Find where the given text appears and provide that cell's center as (X, Y) coordinate. 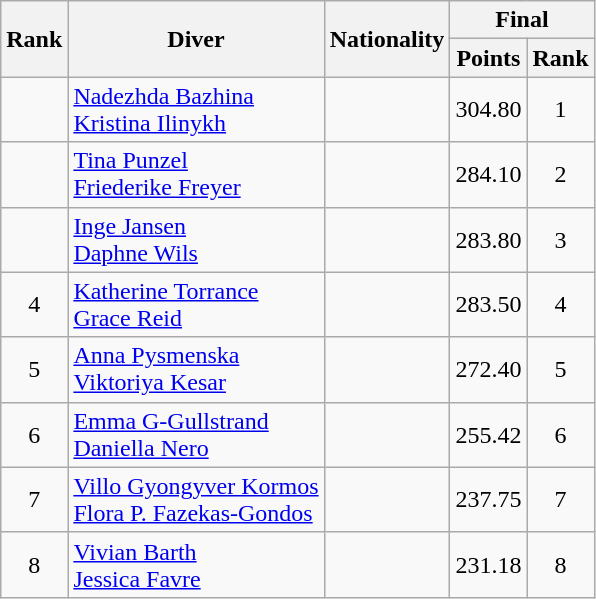
Katherine Torrance Grace Reid (196, 304)
1 (560, 110)
255.42 (488, 434)
231.18 (488, 564)
Points (488, 58)
Nadezhda Bazhina Kristina Ilinykh (196, 110)
284.10 (488, 174)
Nationality (387, 39)
Inge Jansen Daphne Wils (196, 240)
Villo Gyongyver Kormos Flora P. Fazekas-Gondos (196, 500)
283.50 (488, 304)
Final (522, 20)
2 (560, 174)
283.80 (488, 240)
Emma G-Gullstrand Daniella Nero (196, 434)
3 (560, 240)
Anna Pysmenska Viktoriya Kesar (196, 370)
304.80 (488, 110)
Diver (196, 39)
272.40 (488, 370)
237.75 (488, 500)
Vivian Barth Jessica Favre (196, 564)
Tina Punzel Friederike Freyer (196, 174)
